Detect which cell encompasses the target text, then output its (X, Y) center coordinate. 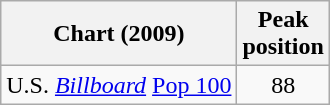
Peakposition (283, 34)
U.S. Billboard Pop 100 (119, 85)
88 (283, 85)
Chart (2009) (119, 34)
